Locate the cell with the specified text and output its (X, Y) center coordinate. 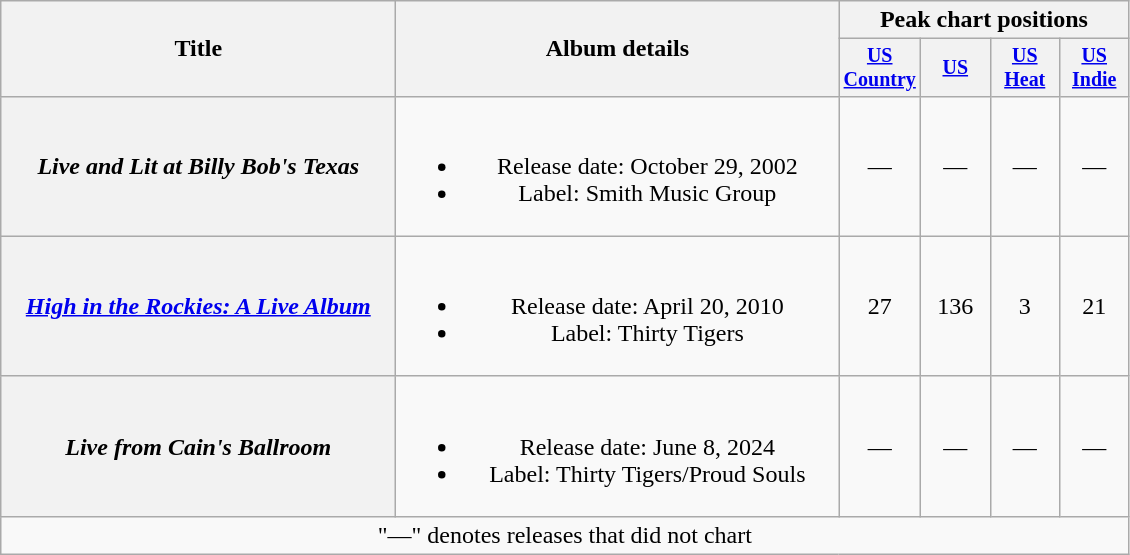
Live and Lit at Billy Bob's Texas (198, 166)
Live from Cain's Ballroom (198, 446)
27 (880, 306)
Release date: April 20, 2010Label: Thirty Tigers (618, 306)
Peak chart positions (984, 20)
3 (1024, 306)
136 (956, 306)
US Country (880, 68)
High in the Rockies: A Live Album (198, 306)
USHeat (1024, 68)
Release date: June 8, 2024Label: Thirty Tigers/Proud Souls (618, 446)
Title (198, 49)
Release date: October 29, 2002Label: Smith Music Group (618, 166)
US (956, 68)
"—" denotes releases that did not chart (565, 535)
Album details (618, 49)
21 (1094, 306)
USIndie (1094, 68)
